Pinpoint the cell where the given text exists, returning its (X, Y) midpoint coordinate. 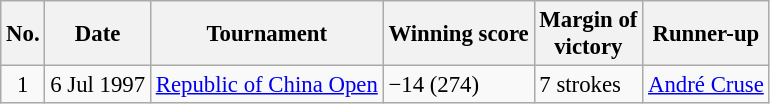
Winning score (458, 34)
1 (23, 85)
6 Jul 1997 (98, 85)
Margin ofvictory (588, 34)
−14 (274) (458, 85)
Tournament (266, 34)
Republic of China Open (266, 85)
No. (23, 34)
7 strokes (588, 85)
André Cruse (706, 85)
Date (98, 34)
Runner-up (706, 34)
